For the text-containing cell, return its midpoint in (x, y) coordinate format. 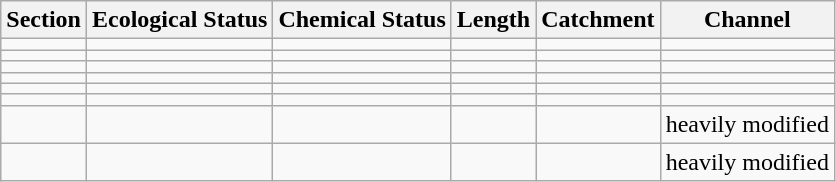
Ecological Status (179, 20)
Section (44, 20)
Length (493, 20)
Catchment (598, 20)
Chemical Status (362, 20)
Channel (747, 20)
